Identify which cell holds the provided text, then report its [x, y] central coordinate. 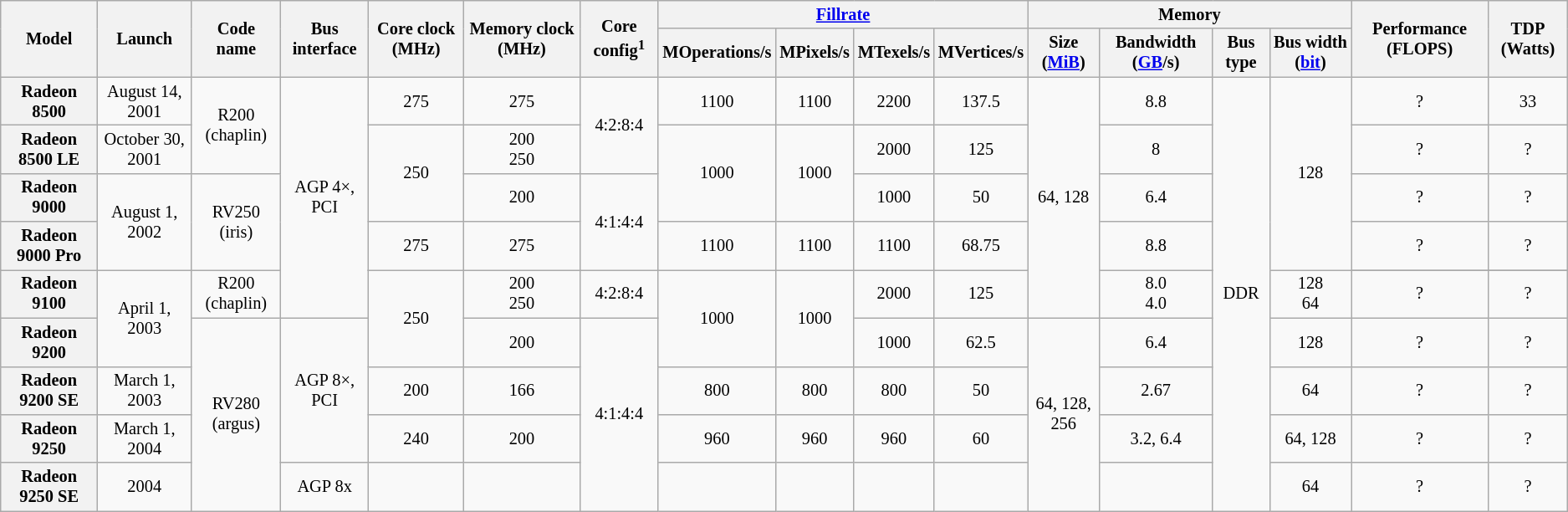
MOperations/s [717, 53]
March 1, 2004 [145, 438]
October 30, 2001 [145, 149]
60 [981, 438]
Size (MiB) [1064, 53]
Bus width (bit) [1310, 53]
Radeon 8500 LE [49, 149]
Code name [236, 38]
MTexels/s [894, 53]
AGP 4×, PCI [324, 197]
8.04.0 [1156, 294]
April 1, 2003 [145, 318]
Radeon 9100 [49, 294]
62.5 [981, 342]
Radeon 9000 Pro [49, 246]
Core clock (MHz) [416, 38]
2200 [894, 101]
137.5 [981, 101]
Bandwidth (GB/s) [1156, 53]
MPixels/s [815, 53]
Core config1 [619, 38]
Radeon 9000 [49, 197]
Bus type [1241, 53]
August 1, 2002 [145, 221]
March 1, 2003 [145, 391]
2004 [145, 487]
Radeon 9250 [49, 438]
Model [49, 38]
Radeon 9250 SE [49, 487]
166 [522, 391]
Memory [1189, 14]
DDR [1241, 294]
TDP (Watts) [1528, 38]
8 [1156, 149]
12864 [1310, 294]
AGP 8x [324, 487]
Launch [145, 38]
RV280 (argus) [236, 415]
240 [416, 438]
Radeon 8500 [49, 101]
64, 128, 256 [1064, 415]
Memory clock (MHz) [522, 38]
Performance (FLOPS) [1420, 38]
33 [1528, 101]
MVertices/s [981, 53]
Bus interface [324, 38]
August 14, 2001 [145, 101]
68.75 [981, 246]
Radeon 9200 [49, 342]
RV250 (iris) [236, 221]
Fillrate [843, 14]
AGP 8×, PCI [324, 390]
3.2, 6.4 [1156, 438]
2.67 [1156, 391]
Radeon 9200 SE [49, 391]
